Determine the (x, y) coordinate at the center of the cell enclosing the given text.  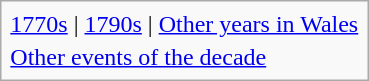
Other events of the decade (184, 57)
1770s | 1790s | Other years in Wales (184, 24)
